Find where the given text appears and provide that cell's center as (x, y) coordinate. 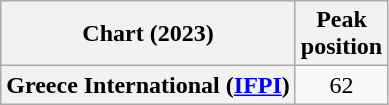
Chart (2023) (148, 34)
Peakposition (341, 34)
Greece International (IFPI) (148, 85)
62 (341, 85)
